Scan for the cell matching the given text and deliver its (X, Y) coordinate at center. 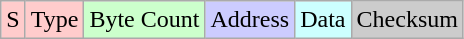
Type (54, 20)
Address (250, 20)
Checksum (407, 20)
Byte Count (144, 20)
S (13, 20)
Data (323, 20)
